Scan for the cell matching the given text and deliver its (x, y) coordinate at center. 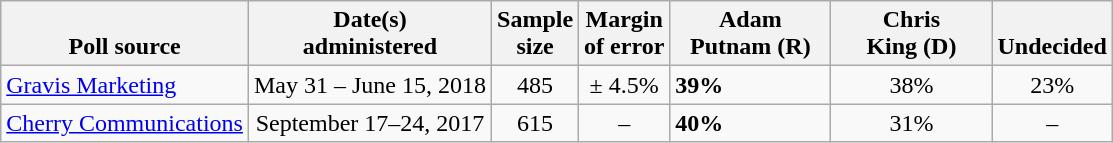
615 (536, 123)
40% (750, 123)
May 31 – June 15, 2018 (370, 85)
Marginof error (624, 34)
38% (912, 85)
ChrisKing (D) (912, 34)
AdamPutnam (R) (750, 34)
Samplesize (536, 34)
Gravis Marketing (125, 85)
Cherry Communications (125, 123)
Date(s)administered (370, 34)
39% (750, 85)
September 17–24, 2017 (370, 123)
31% (912, 123)
± 4.5% (624, 85)
Undecided (1052, 34)
23% (1052, 85)
Poll source (125, 34)
485 (536, 85)
